Pinpoint the cell where the given text exists, returning its [x, y] midpoint coordinate. 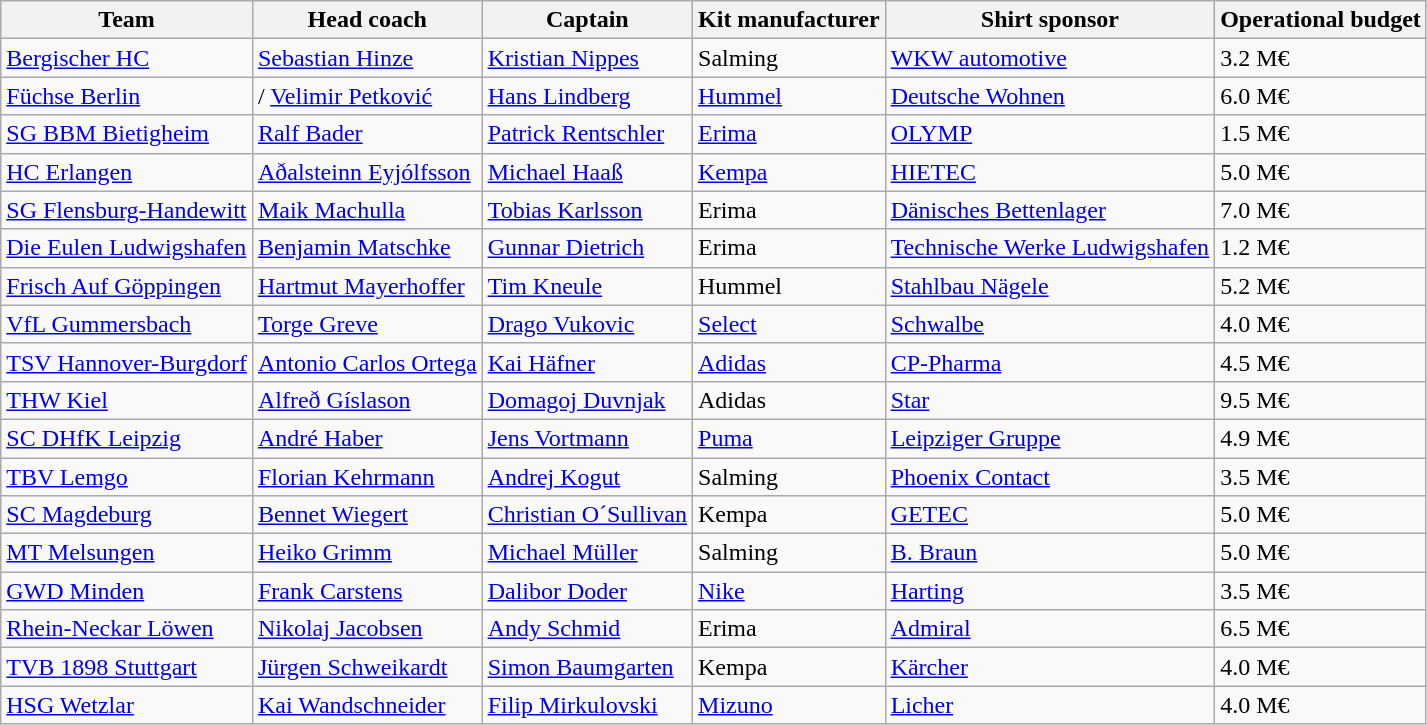
SG BBM Bietigheim [127, 134]
Patrick Rentschler [587, 134]
Christian O´Sullivan [587, 515]
TBV Lemgo [127, 477]
Team [127, 20]
Kit manufacturer [790, 20]
HIETEC [1050, 172]
4.5 M€ [1321, 362]
Hans Lindberg [587, 96]
Schwalbe [1050, 324]
Puma [790, 438]
Deutsche Wohnen [1050, 96]
Simon Baumgarten [587, 667]
THW Kiel [127, 400]
Andrej Kogut [587, 477]
4.9 M€ [1321, 438]
GWD Minden [127, 591]
Drago Vukovic [587, 324]
1.5 M€ [1321, 134]
Füchse Berlin [127, 96]
3.2 M€ [1321, 58]
Alfreð Gíslason [367, 400]
Technische Werke Ludwigshafen [1050, 248]
Ralf Bader [367, 134]
/ Velimir Petković [367, 96]
SC Magdeburg [127, 515]
B. Braun [1050, 553]
Tobias Karlsson [587, 210]
Shirt sponsor [1050, 20]
Star [1050, 400]
Heiko Grimm [367, 553]
VfL Gummersbach [127, 324]
6.5 M€ [1321, 629]
Andy Schmid [587, 629]
9.5 M€ [1321, 400]
TVB 1898 Stuttgart [127, 667]
SC DHfK Leipzig [127, 438]
Domagoj Duvnjak [587, 400]
Frisch Auf Göppingen [127, 286]
Aðalsteinn Eyjólfsson [367, 172]
Frank Carstens [367, 591]
Select [790, 324]
TSV Hannover-Burgdorf [127, 362]
Die Eulen Ludwigshafen [127, 248]
Rhein-Neckar Löwen [127, 629]
7.0 M€ [1321, 210]
Nike [790, 591]
Captain [587, 20]
Benjamin Matschke [367, 248]
Dänisches Bettenlager [1050, 210]
Michael Haaß [587, 172]
Kärcher [1050, 667]
OLYMP [1050, 134]
Mizuno [790, 705]
Bergischer HC [127, 58]
Sebastian Hinze [367, 58]
Hartmut Mayerhoffer [367, 286]
Nikolaj Jacobsen [367, 629]
Filip Mirkulovski [587, 705]
Operational budget [1321, 20]
Harting [1050, 591]
Kai Häfner [587, 362]
HC Erlangen [127, 172]
Antonio Carlos Ortega [367, 362]
HSG Wetzlar [127, 705]
Kai Wandschneider [367, 705]
Phoenix Contact [1050, 477]
Kristian Nippes [587, 58]
1.2 M€ [1321, 248]
Bennet Wiegert [367, 515]
Jens Vortmann [587, 438]
Admiral [1050, 629]
SG Flensburg-Handewitt [127, 210]
Jürgen Schweikardt [367, 667]
Maik Machulla [367, 210]
André Haber [367, 438]
Stahlbau Nägele [1050, 286]
Tim Kneule [587, 286]
MT Melsungen [127, 553]
GETEC [1050, 515]
CP-Pharma [1050, 362]
Dalibor Doder [587, 591]
Licher [1050, 705]
Florian Kehrmann [367, 477]
6.0 M€ [1321, 96]
WKW automotive [1050, 58]
Leipziger Gruppe [1050, 438]
Head coach [367, 20]
Gunnar Dietrich [587, 248]
Torge Greve [367, 324]
5.2 M€ [1321, 286]
Michael Müller [587, 553]
